For the text-containing cell, return its midpoint in (x, y) coordinate format. 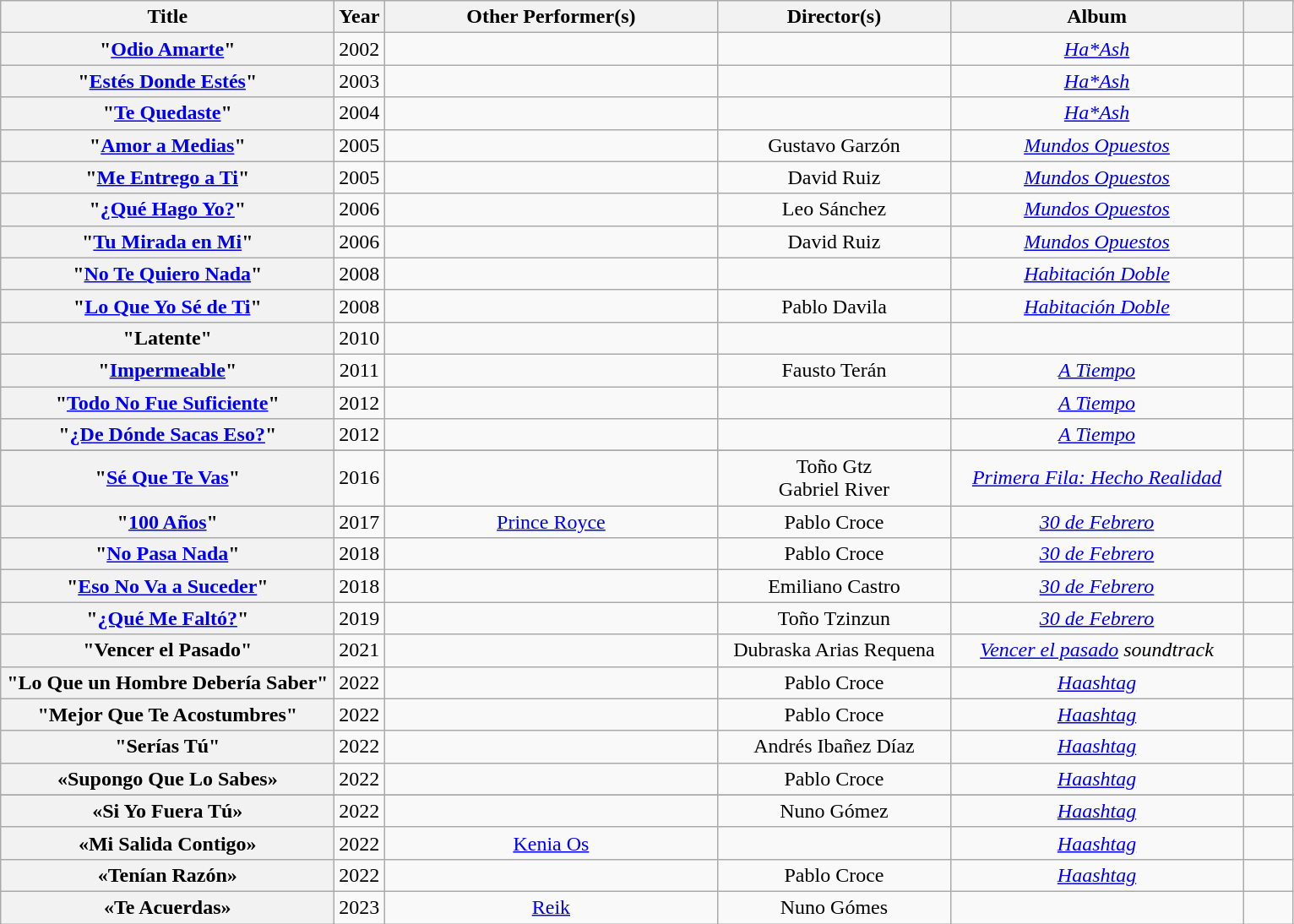
"¿Qué Me Faltó?" (167, 618)
"No Te Quiero Nada" (167, 274)
Album (1096, 17)
2017 (360, 522)
«Te Acuerdas» (167, 907)
"Sé Que Te Vas" (167, 478)
"Tu Mirada en Mi" (167, 242)
Pablo Davila (835, 306)
"Amor a Medias" (167, 145)
Vencer el pasado soundtrack (1096, 650)
Emiliano Castro (835, 586)
"Latente" (167, 338)
Year (360, 17)
"Todo No Fue Suficiente" (167, 403)
"¿Qué Hago Yo?" (167, 209)
"¿De Dónde Sacas Eso?" (167, 435)
Other Performer(s) (551, 17)
Title (167, 17)
"Impermeable" (167, 370)
2011 (360, 370)
2019 (360, 618)
"Odio Amarte" (167, 49)
"Lo Que un Hombre Debería Saber" (167, 682)
«Supongo Que Lo Sabes» (167, 779)
2002 (360, 49)
«Mi Salida Contigo» (167, 843)
2016 (360, 478)
2003 (360, 81)
Prince Royce (551, 522)
Toño Tzinzun (835, 618)
Nuno Gómes (835, 907)
«Tenían Razón» (167, 875)
"Estés Donde Estés" (167, 81)
Gustavo Garzón (835, 145)
"Eso No Va a Suceder" (167, 586)
Director(s) (835, 17)
Primera Fila: Hecho Realidad (1096, 478)
"Vencer el Pasado" (167, 650)
"Lo Que Yo Sé de Ti" (167, 306)
2023 (360, 907)
"Me Entrego a Ti" (167, 177)
«Si Yo Fuera Tú» (167, 811)
2010 (360, 338)
"No Pasa Nada" (167, 554)
"100 Años" (167, 522)
Kenia Os (551, 843)
"Serías Tú" (167, 747)
Andrés Ibañez Díaz (835, 747)
Leo Sánchez (835, 209)
Fausto Terán (835, 370)
"Mejor Que Te Acostumbres" (167, 715)
"Te Quedaste" (167, 113)
Nuno Gómez (835, 811)
Dubraska Arias Requena (835, 650)
Reik (551, 907)
2021 (360, 650)
2004 (360, 113)
Toño GtzGabriel River (835, 478)
